From the cell containing the given text, extract its center point as (x, y) coordinate. 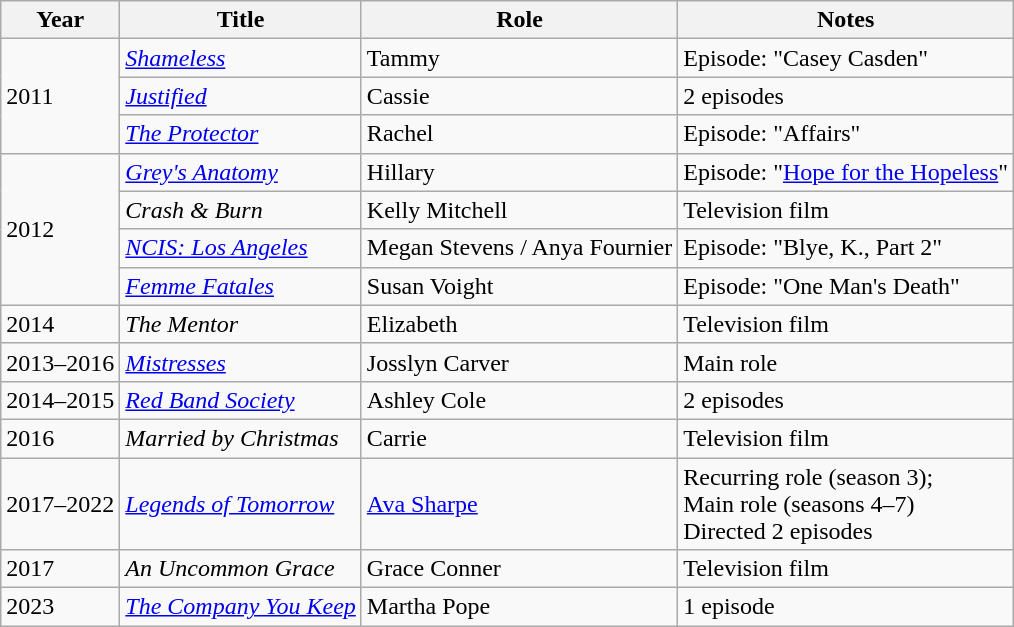
Kelly Mitchell (519, 210)
Megan Stevens / Anya Fournier (519, 248)
Year (60, 20)
Title (241, 20)
Hillary (519, 172)
Carrie (519, 438)
Tammy (519, 58)
2011 (60, 96)
Susan Voight (519, 286)
1 episode (846, 607)
NCIS: Los Angeles (241, 248)
Grey's Anatomy (241, 172)
2014–2015 (60, 400)
Main role (846, 362)
Josslyn Carver (519, 362)
Episode: "One Man's Death" (846, 286)
Cassie (519, 96)
Episode: "Hope for the Hopeless" (846, 172)
The Company You Keep (241, 607)
Recurring role (season 3); Main role (seasons 4–7) Directed 2 episodes (846, 504)
An Uncommon Grace (241, 569)
The Protector (241, 134)
Legends of Tomorrow (241, 504)
2014 (60, 324)
Martha Pope (519, 607)
Red Band Society (241, 400)
Crash & Burn (241, 210)
Elizabeth (519, 324)
Justified (241, 96)
2017 (60, 569)
Shameless (241, 58)
2016 (60, 438)
Femme Fatales (241, 286)
2013–2016 (60, 362)
Married by Christmas (241, 438)
The Mentor (241, 324)
Rachel (519, 134)
Episode: "Affairs" (846, 134)
Grace Conner (519, 569)
Notes (846, 20)
2017–2022 (60, 504)
Episode: "Casey Casden" (846, 58)
Ashley Cole (519, 400)
Ava Sharpe (519, 504)
Mistresses (241, 362)
2012 (60, 229)
Episode: "Blye, K., Part 2" (846, 248)
Role (519, 20)
2023 (60, 607)
